Pinpoint the cell where the given text exists, returning its [x, y] midpoint coordinate. 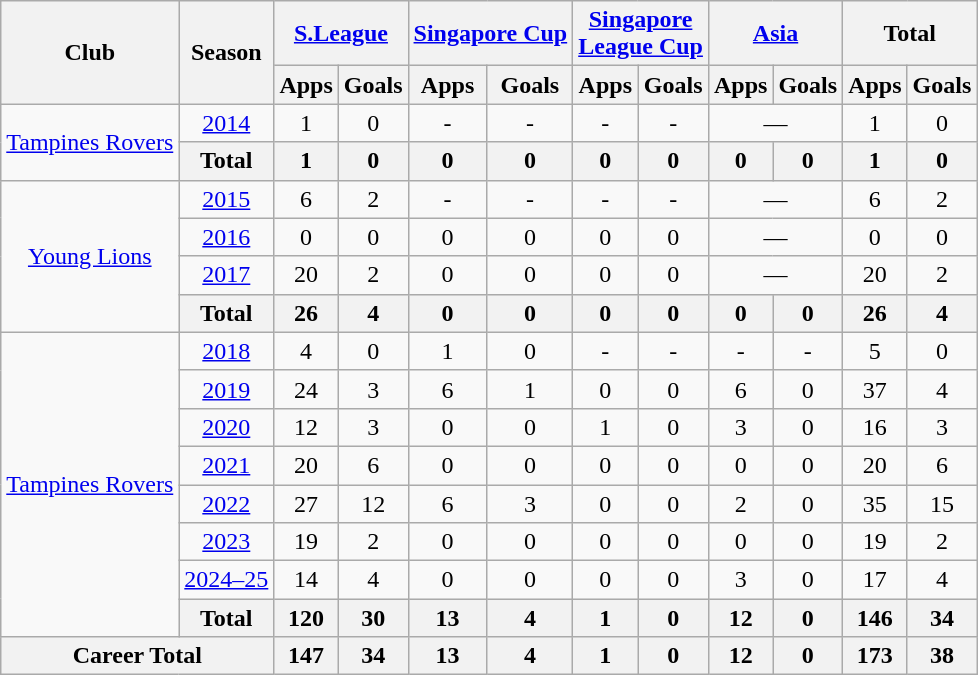
Young Lions [90, 256]
2017 [226, 275]
2016 [226, 237]
2018 [226, 351]
147 [306, 656]
Career Total [138, 656]
30 [373, 618]
37 [875, 389]
2014 [226, 123]
16 [875, 427]
2023 [226, 542]
15 [942, 503]
Asia [775, 34]
Singapore Cup [490, 34]
2015 [226, 199]
14 [306, 580]
146 [875, 618]
Club [90, 52]
SingaporeLeague Cup [641, 34]
5 [875, 351]
2019 [226, 389]
120 [306, 618]
35 [875, 503]
38 [942, 656]
173 [875, 656]
2024–25 [226, 580]
17 [875, 580]
2021 [226, 465]
24 [306, 389]
S.League [341, 34]
27 [306, 503]
2022 [226, 503]
2020 [226, 427]
Season [226, 52]
